Extract the [x, y] coordinate from the center of the cell holding the provided text.  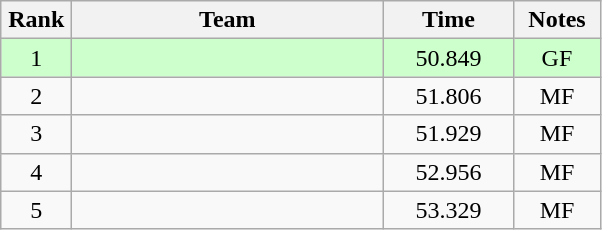
GF [557, 58]
51.806 [448, 96]
Team [228, 20]
51.929 [448, 134]
4 [36, 172]
1 [36, 58]
52.956 [448, 172]
5 [36, 210]
Time [448, 20]
Notes [557, 20]
3 [36, 134]
50.849 [448, 58]
2 [36, 96]
53.329 [448, 210]
Rank [36, 20]
